Locate the cell with the specified text and output its (x, y) center coordinate. 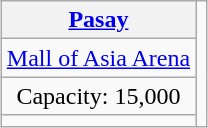
Capacity: 15,000 (98, 96)
Pasay (98, 20)
Mall of Asia Arena (98, 58)
